Extract the (X, Y) coordinate from the center of the cell holding the provided text.  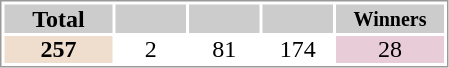
174 (297, 50)
81 (224, 50)
Winners (390, 18)
257 (58, 50)
28 (390, 50)
Total (58, 18)
2 (151, 50)
